Determine the (x, y) coordinate at the center of the cell enclosing the given text.  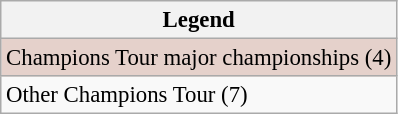
Legend (199, 20)
Champions Tour major championships (4) (199, 58)
Other Champions Tour (7) (199, 95)
